Output the (x, y) coordinate of the center of the cell containing the given text.  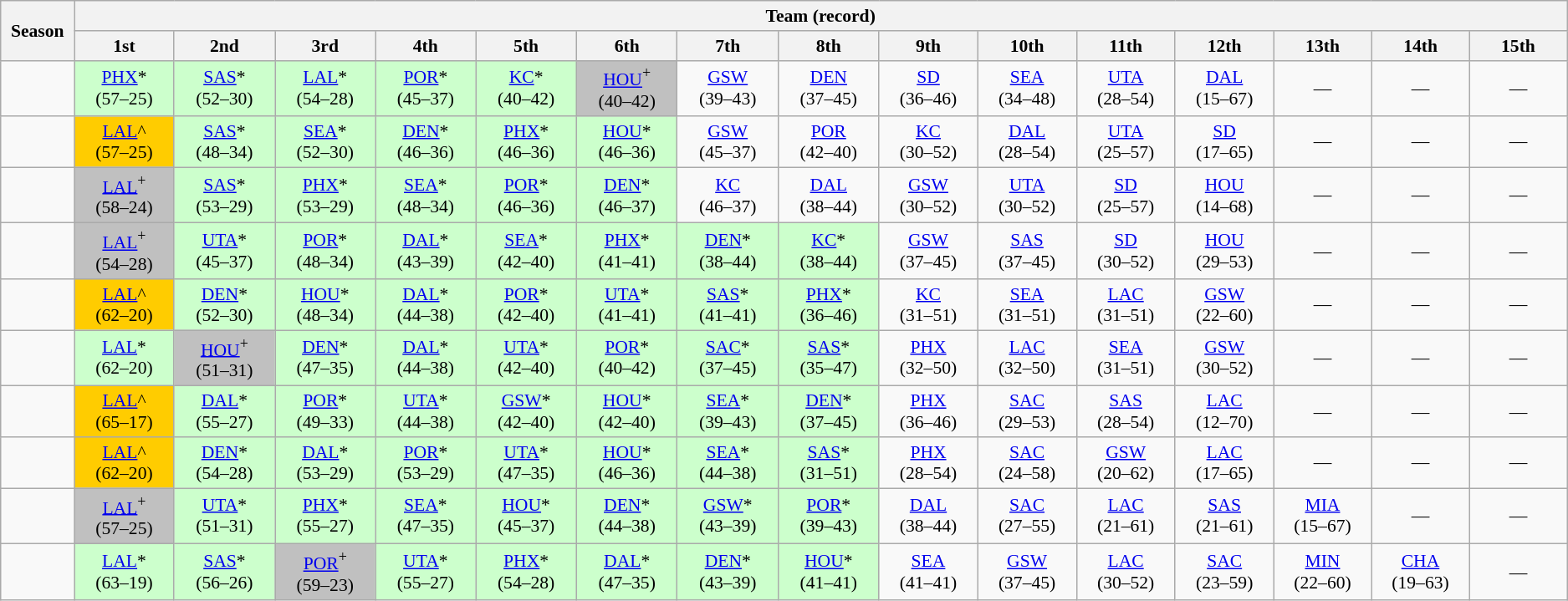
15th (1518, 46)
10th (1027, 46)
SEA*(44–38) (728, 463)
SD(36–46) (928, 89)
UTA*(51–31) (224, 517)
SEA*(48–34) (426, 196)
LAC(21–61) (1126, 517)
LAC(17–65) (1224, 463)
POR*(53–29) (426, 463)
LAL+(58–24) (125, 196)
DAL(15–67) (1224, 89)
4th (426, 46)
9th (928, 46)
7th (728, 46)
POR*(48–34) (324, 251)
LAL+(57–25) (125, 517)
SAS(28–54) (1126, 411)
HOU+(40–42) (626, 89)
SEA(41–41) (928, 572)
KC(46–37) (728, 196)
6th (626, 46)
DEN*(37–45) (829, 411)
2nd (224, 46)
DAL*(43–39) (426, 251)
GSW(22–60) (1224, 304)
HOU(29–53) (1224, 251)
SAC(27–55) (1027, 517)
DEN*(44–38) (626, 517)
1st (125, 46)
3rd (324, 46)
PHX*(36–46) (829, 304)
LAC(12–70) (1224, 411)
UTA*(41–41) (626, 304)
SEA(34–48) (1027, 89)
GSW*(43–39) (728, 517)
SAS(37–45) (1027, 251)
12th (1224, 46)
LAL*(62–20) (125, 358)
KC*(38–44) (829, 251)
POR*(49–33) (324, 411)
11th (1126, 46)
SEA*(52–30) (324, 142)
DAL*(53–29) (324, 463)
SAS*(52–30) (224, 89)
SAS(21–61) (1224, 517)
SD(30–52) (1126, 251)
UTA*(42–40) (527, 358)
POR+(59–23) (324, 572)
PHX*(41–41) (626, 251)
DAL(28–54) (1027, 142)
PHX*(54–28) (527, 572)
14th (1420, 46)
POR*(40–42) (626, 358)
DAL*(47–35) (626, 572)
DEN*(47–35) (324, 358)
POR*(45–37) (426, 89)
PHX*(55–27) (324, 517)
DEN*(43–39) (728, 572)
GSW(20–62) (1126, 463)
PHX(32–50) (928, 358)
POR(42–40) (829, 142)
UTA(28–54) (1126, 89)
HOU*(45–37) (527, 517)
UTA(25–57) (1126, 142)
LAL^(57–25) (125, 142)
SAC(23–59) (1224, 572)
SD(17–65) (1224, 142)
MIA(15–67) (1323, 517)
DEN*(46–36) (426, 142)
PHX(28–54) (928, 463)
LAL*(54–28) (324, 89)
LAC(32–50) (1027, 358)
LAL*(63–19) (125, 572)
Team (record) (821, 16)
LAL^(65–17) (125, 411)
DEN*(38–44) (728, 251)
UTA*(45–37) (224, 251)
SAC(29–53) (1027, 411)
SEA*(39–43) (728, 411)
KC*(40–42) (527, 89)
DAL*(55–27) (224, 411)
HOU(14–68) (1224, 196)
DEN*(46–37) (626, 196)
13th (1323, 46)
SAS*(31–51) (829, 463)
CHA(19–63) (1420, 572)
UTA*(47–35) (527, 463)
HOU*(42–40) (626, 411)
MIN(22–60) (1323, 572)
PHX(36–46) (928, 411)
SAC*(37–45) (728, 358)
HOU*(41–41) (829, 572)
GSW(45–37) (728, 142)
KC(31–51) (928, 304)
LAL+(54–28) (125, 251)
DEN*(52–30) (224, 304)
8th (829, 46)
UTA*(44–38) (426, 411)
SD(25–57) (1126, 196)
UTA(30–52) (1027, 196)
HOU*(48–34) (324, 304)
DEN*(54–28) (224, 463)
PHX*(57–25) (125, 89)
5th (527, 46)
KC(30–52) (928, 142)
SAC(24–58) (1027, 463)
SAS*(48–34) (224, 142)
UTA*(55–27) (426, 572)
SAS*(53–29) (224, 196)
LAC(31–51) (1126, 304)
POR*(46–36) (527, 196)
SAS*(56–26) (224, 572)
POR*(42–40) (527, 304)
PHX*(46–36) (527, 142)
PHX*(53–29) (324, 196)
LAC(30–52) (1126, 572)
GSW(39–43) (728, 89)
HOU+(51–31) (224, 358)
SEA*(47–35) (426, 517)
SAS*(41–41) (728, 304)
SEA*(42–40) (527, 251)
Season (38, 30)
POR*(39–43) (829, 517)
SAS*(35–47) (829, 358)
GSW*(42–40) (527, 411)
DEN(37–45) (829, 89)
